Provide the [X, Y] coordinate of the cell's center where the given text is located.  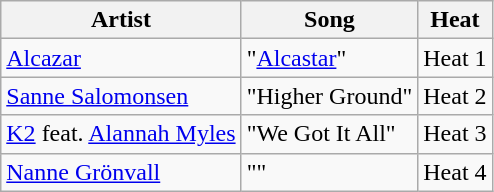
"Alcastar" [330, 58]
K2 feat. Alannah Myles [121, 134]
Heat 1 [455, 58]
"" [330, 172]
Song [330, 20]
Heat 2 [455, 96]
Heat 3 [455, 134]
Alcazar [121, 58]
"We Got It All" [330, 134]
Nanne Grönvall [121, 172]
Sanne Salomonsen [121, 96]
Heat [455, 20]
Heat 4 [455, 172]
"Higher Ground" [330, 96]
Artist [121, 20]
